Output the (X, Y) coordinate of the center of the cell containing the given text.  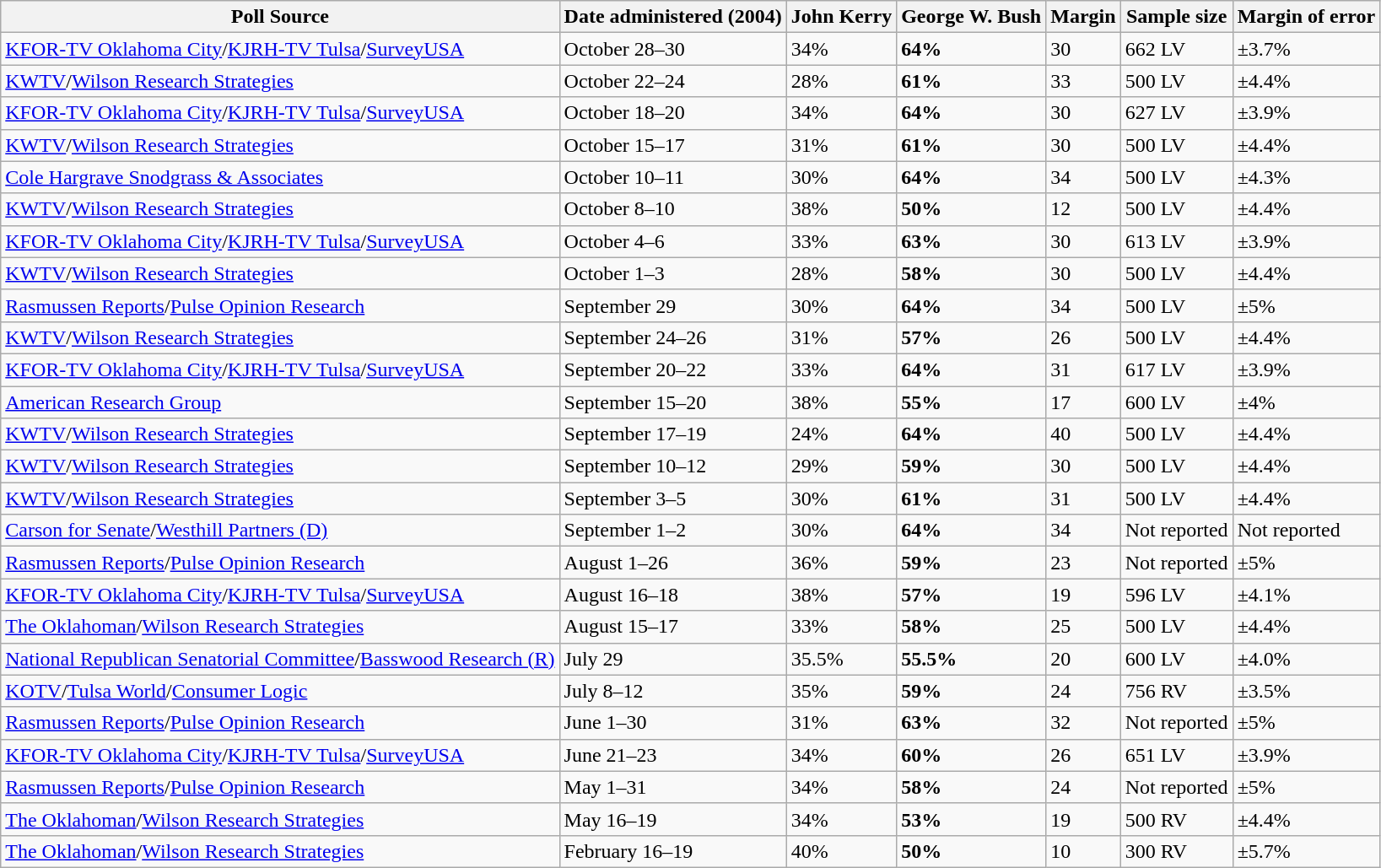
596 LV (1176, 595)
September 29 (673, 305)
40 (1083, 434)
October 18–20 (673, 113)
40% (841, 851)
October 28–30 (673, 49)
June 21–23 (673, 755)
17 (1083, 402)
Margin (1083, 17)
±4.3% (1306, 177)
October 1–3 (673, 273)
August 16–18 (673, 595)
53% (972, 819)
±3.5% (1306, 691)
±4.1% (1306, 595)
36% (841, 563)
American Research Group (280, 402)
±4.0% (1306, 659)
September 17–19 (673, 434)
35.5% (841, 659)
617 LV (1176, 369)
300 RV (1176, 851)
55% (972, 402)
September 20–22 (673, 369)
Date administered (2004) (673, 17)
Carson for Senate/Westhill Partners (D) (280, 531)
October 10–11 (673, 177)
July 8–12 (673, 691)
August 1–26 (673, 563)
September 24–26 (673, 337)
May 1–31 (673, 787)
George W. Bush (972, 17)
35% (841, 691)
627 LV (1176, 113)
29% (841, 466)
KOTV/Tulsa World/Consumer Logic (280, 691)
33 (1083, 81)
55.5% (972, 659)
July 29 (673, 659)
May 16–19 (673, 819)
60% (972, 755)
Margin of error (1306, 17)
651 LV (1176, 755)
October 15–17 (673, 145)
10 (1083, 851)
August 15–17 (673, 627)
24% (841, 434)
September 1–2 (673, 531)
October 22–24 (673, 81)
756 RV (1176, 691)
±5.7% (1306, 851)
September 15–20 (673, 402)
25 (1083, 627)
Cole Hargrave Snodgrass & Associates (280, 177)
October 4–6 (673, 241)
Poll Source (280, 17)
662 LV (1176, 49)
October 8–10 (673, 209)
Sample size (1176, 17)
±4% (1306, 402)
September 10–12 (673, 466)
23 (1083, 563)
February 16–19 (673, 851)
±3.7% (1306, 49)
John Kerry (841, 17)
June 1–30 (673, 723)
32 (1083, 723)
National Republican Senatorial Committee/Basswood Research (R) (280, 659)
500 RV (1176, 819)
12 (1083, 209)
613 LV (1176, 241)
September 3–5 (673, 499)
20 (1083, 659)
